Determine the [X, Y] coordinate at the center of the cell enclosing the given text.  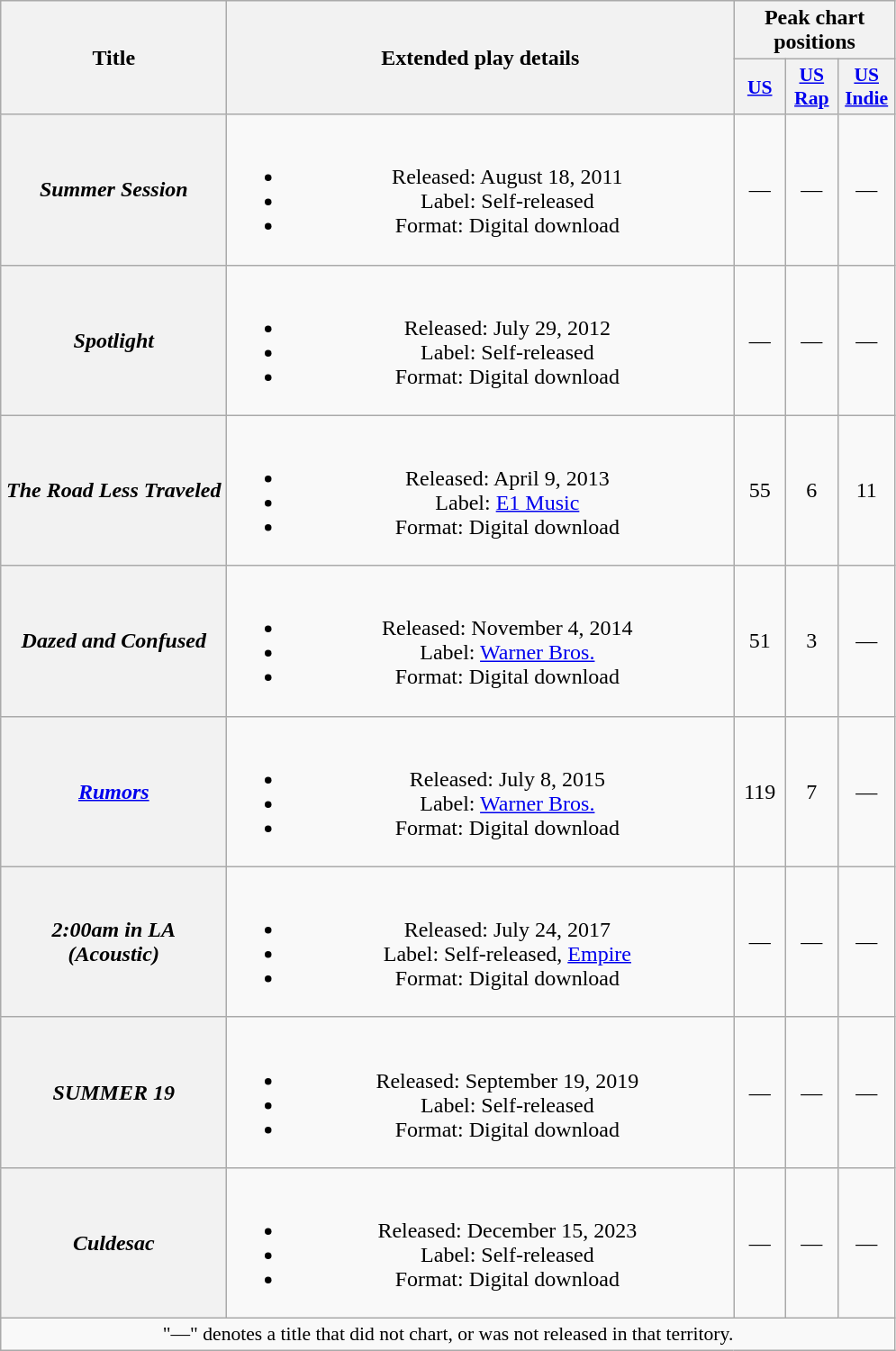
11 [866, 490]
Title [113, 58]
Released: November 4, 2014Label: Warner Bros.Format: Digital download [481, 641]
6 [812, 490]
Released: July 8, 2015Label: Warner Bros.Format: Digital download [481, 791]
55 [760, 490]
Released: December 15, 2023Label: Self-releasedFormat: Digital download [481, 1243]
SUMMER 19 [113, 1092]
Released: July 24, 2017Label: Self-released, EmpireFormat: Digital download [481, 942]
2:00am in LA (Acoustic) [113, 942]
Released: September 19, 2019Label: Self-releasedFormat: Digital download [481, 1092]
3 [812, 641]
Released: July 29, 2012Label: Self-releasedFormat: Digital download [481, 340]
Released: August 18, 2011Label: Self-releasedFormat: Digital download [481, 189]
7 [812, 791]
The Road Less Traveled [113, 490]
Released: April 9, 2013Label: E1 MusicFormat: Digital download [481, 490]
Extended play details [481, 58]
119 [760, 791]
US [760, 86]
Culdesac [113, 1243]
Rumors [113, 791]
Dazed and Confused [113, 641]
US Indie [866, 86]
USRap [812, 86]
Summer Session [113, 189]
Peak chart positions [814, 31]
"—" denotes a title that did not chart, or was not released in that territory. [448, 1334]
Spotlight [113, 340]
51 [760, 641]
